Pinpoint the cell where the given text exists, returning its (X, Y) midpoint coordinate. 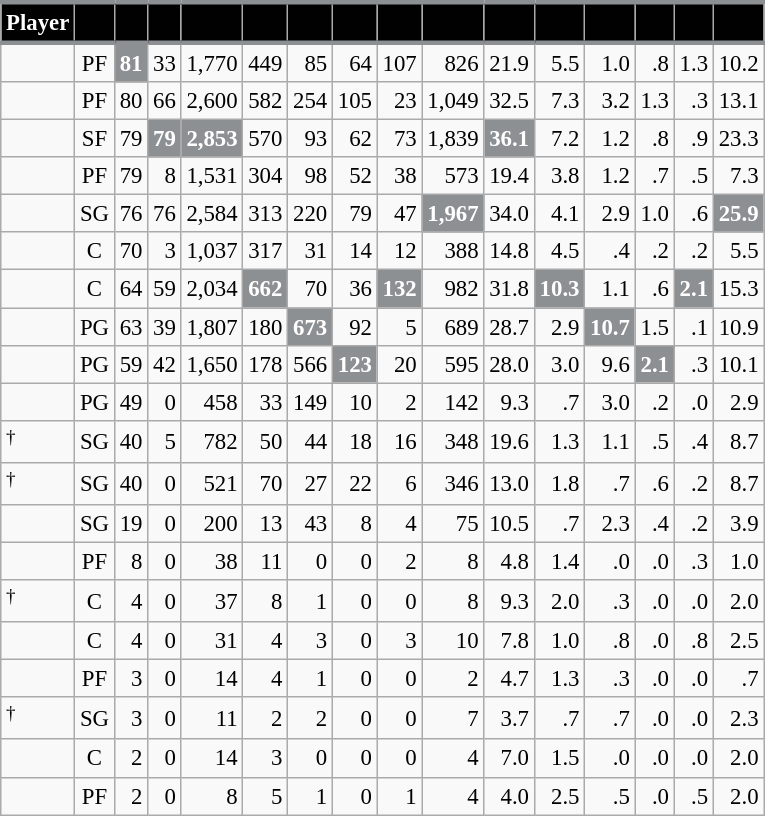
449 (266, 62)
21.9 (509, 62)
123 (354, 364)
132 (400, 289)
39 (164, 327)
16 (400, 441)
689 (453, 327)
149 (310, 402)
23 (400, 101)
4.7 (509, 679)
388 (453, 251)
1,770 (212, 62)
458 (212, 402)
98 (310, 176)
13 (266, 524)
10.7 (610, 327)
3.7 (509, 718)
50 (266, 441)
13.1 (738, 101)
1.4 (559, 561)
7.0 (509, 759)
SF (95, 139)
22 (354, 484)
10.9 (738, 327)
73 (400, 139)
982 (453, 289)
10.2 (738, 62)
10.5 (509, 524)
80 (130, 101)
19 (130, 524)
107 (400, 62)
36.1 (509, 139)
566 (310, 364)
93 (310, 139)
10.1 (738, 364)
1,650 (212, 364)
27 (310, 484)
1.8 (559, 484)
1,049 (453, 101)
62 (354, 139)
52 (354, 176)
304 (266, 176)
3.9 (738, 524)
36 (354, 289)
3.8 (559, 176)
105 (354, 101)
.9 (694, 139)
14.8 (509, 251)
.1 (694, 327)
4.1 (559, 214)
254 (310, 101)
Player (38, 22)
4.5 (559, 251)
348 (453, 441)
782 (212, 441)
582 (266, 101)
31.8 (509, 289)
662 (266, 289)
42 (164, 364)
10.3 (559, 289)
20 (400, 364)
2,034 (212, 289)
200 (212, 524)
75 (453, 524)
19.4 (509, 176)
573 (453, 176)
570 (266, 139)
23.3 (738, 139)
1,807 (212, 327)
28.7 (509, 327)
25.9 (738, 214)
826 (453, 62)
7.2 (559, 139)
1,967 (453, 214)
18 (354, 441)
9.6 (610, 364)
43 (310, 524)
32.5 (509, 101)
673 (310, 327)
220 (310, 214)
4.0 (509, 796)
44 (310, 441)
15.3 (738, 289)
66 (164, 101)
346 (453, 484)
2,584 (212, 214)
595 (453, 364)
2,853 (212, 139)
521 (212, 484)
7.8 (509, 641)
4.8 (509, 561)
92 (354, 327)
63 (130, 327)
13.0 (509, 484)
7 (453, 718)
313 (266, 214)
1,531 (212, 176)
178 (266, 364)
3.2 (610, 101)
1,037 (212, 251)
6 (400, 484)
28.0 (509, 364)
81 (130, 62)
12 (400, 251)
37 (212, 601)
2,600 (212, 101)
47 (400, 214)
1,839 (453, 139)
85 (310, 62)
49 (130, 402)
317 (266, 251)
34.0 (509, 214)
142 (453, 402)
180 (266, 327)
19.6 (509, 441)
